Return the [x, y] coordinate for the center point of the cell that contains the specified text.  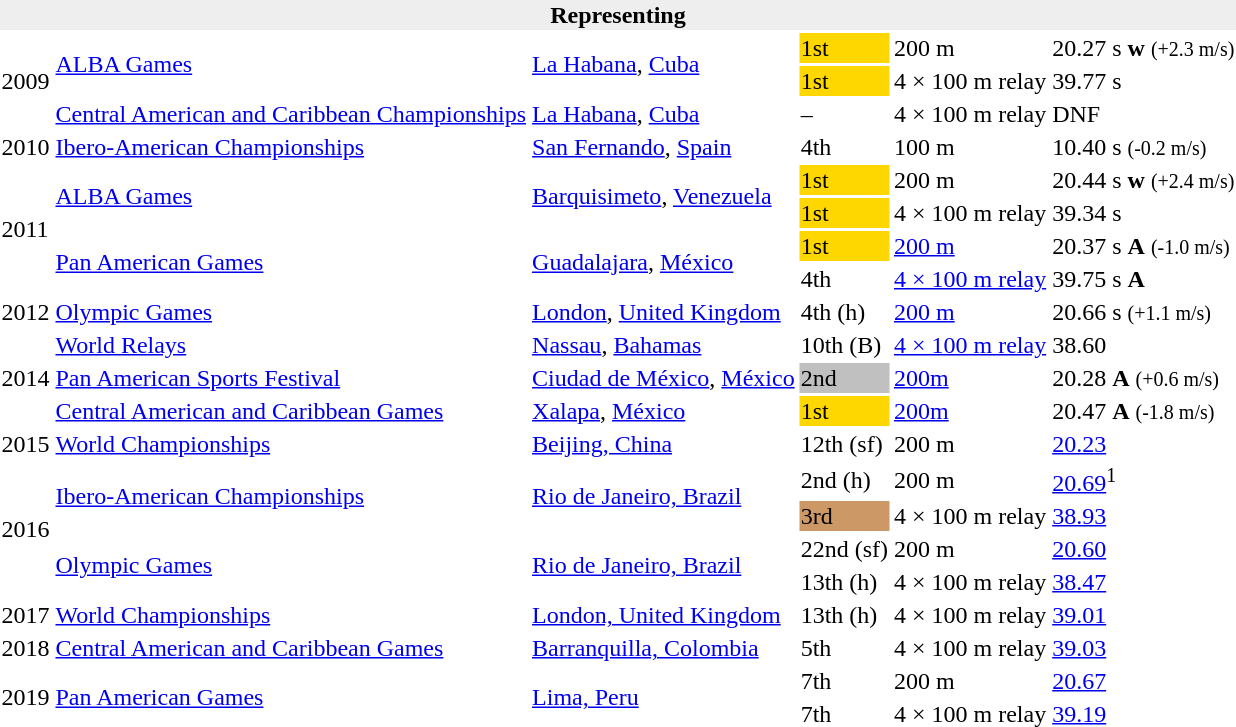
10th (B) [844, 345]
Beijing, China [664, 444]
2015 [26, 444]
3rd [844, 516]
2017 [26, 615]
2009 [26, 81]
2018 [26, 648]
38.47 [1144, 582]
Ciudad de México, México [664, 378]
2nd [844, 378]
20.44 s w (+2.4 m/s) [1144, 180]
39.77 s [1144, 81]
20.27 s w (+2.3 m/s) [1144, 48]
5th [844, 648]
39.34 s [1144, 213]
20.67 [1144, 681]
2012 [26, 312]
DNF [1144, 114]
20.37 s A (-1.0 m/s) [1144, 246]
2016 [26, 530]
20.691 [1144, 480]
7th [844, 681]
Nassau, Bahamas [664, 345]
Barranquilla, Colombia [664, 648]
39.01 [1144, 615]
10.40 s (-0.2 m/s) [1144, 147]
2011 [26, 230]
12th (sf) [844, 444]
Xalapa, México [664, 411]
San Fernando, Spain [664, 147]
2nd (h) [844, 480]
39.75 s A [1144, 279]
20.23 [1144, 444]
Central American and Caribbean Championships [291, 114]
39.03 [1144, 648]
Barquisimeto, Venezuela [664, 196]
Guadalajara, México [664, 262]
38.60 [1144, 345]
2014 [26, 378]
20.60 [1144, 549]
Pan American Sports Festival [291, 378]
4th (h) [844, 312]
20.66 s (+1.1 m/s) [1144, 312]
20.28 A (+0.6 m/s) [1144, 378]
– [844, 114]
World Relays [291, 345]
100 m [970, 147]
2010 [26, 147]
Pan American Games [291, 262]
22nd (sf) [844, 549]
38.93 [1144, 516]
20.47 A (-1.8 m/s) [1144, 411]
Representing [618, 15]
